Locate the cell with the specified text and output its (x, y) center coordinate. 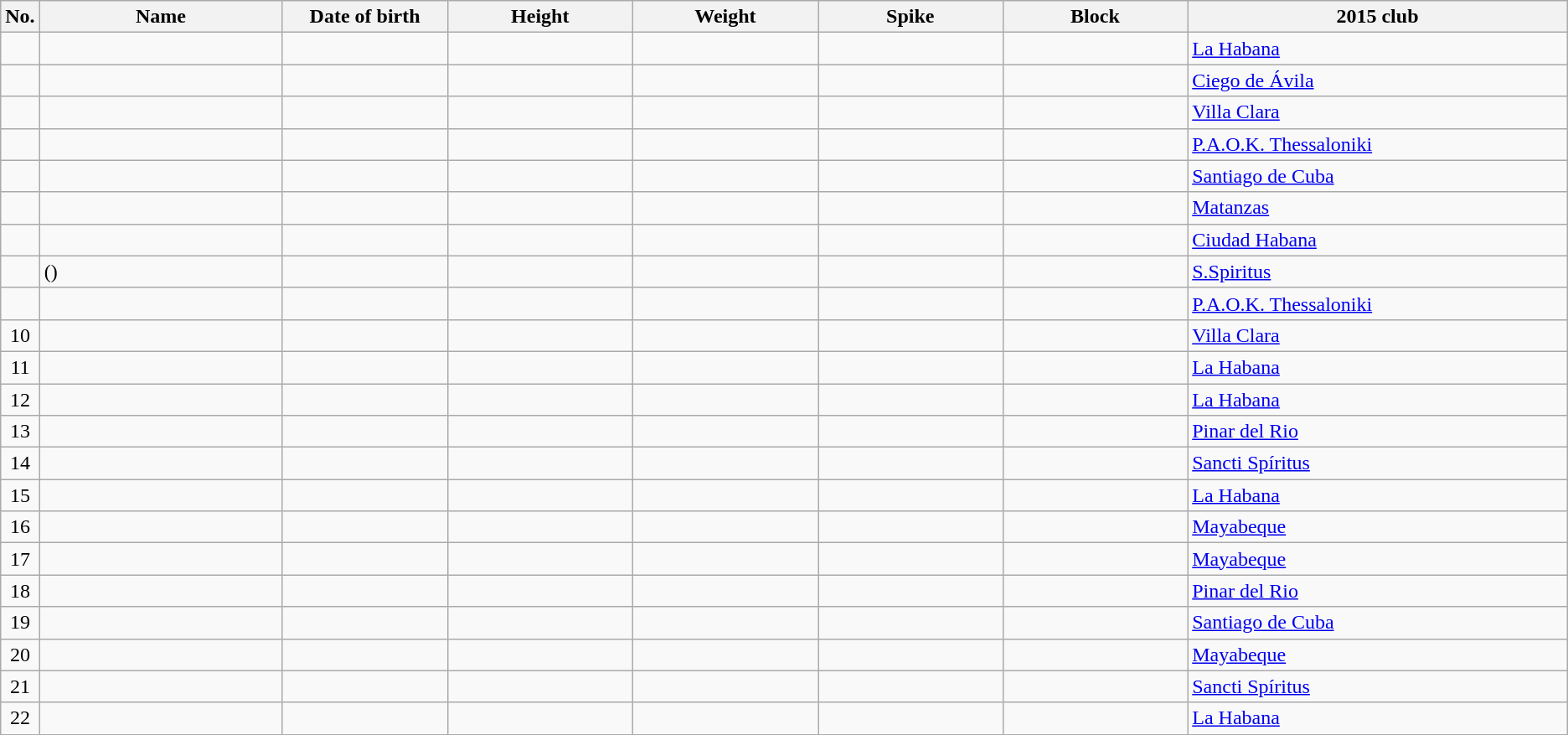
Block (1096, 17)
18 (20, 591)
() (161, 272)
13 (20, 432)
Ciego de Ávila (1378, 80)
12 (20, 400)
Date of birth (365, 17)
Height (539, 17)
22 (20, 718)
15 (20, 495)
14 (20, 463)
2015 club (1378, 17)
17 (20, 559)
21 (20, 686)
20 (20, 655)
Ciudad Habana (1378, 240)
10 (20, 335)
Name (161, 17)
16 (20, 527)
Matanzas (1378, 208)
11 (20, 367)
Weight (725, 17)
S.Spiritus (1378, 272)
Spike (911, 17)
19 (20, 623)
No. (20, 17)
